Identify which cell holds the provided text, then report its [X, Y] central coordinate. 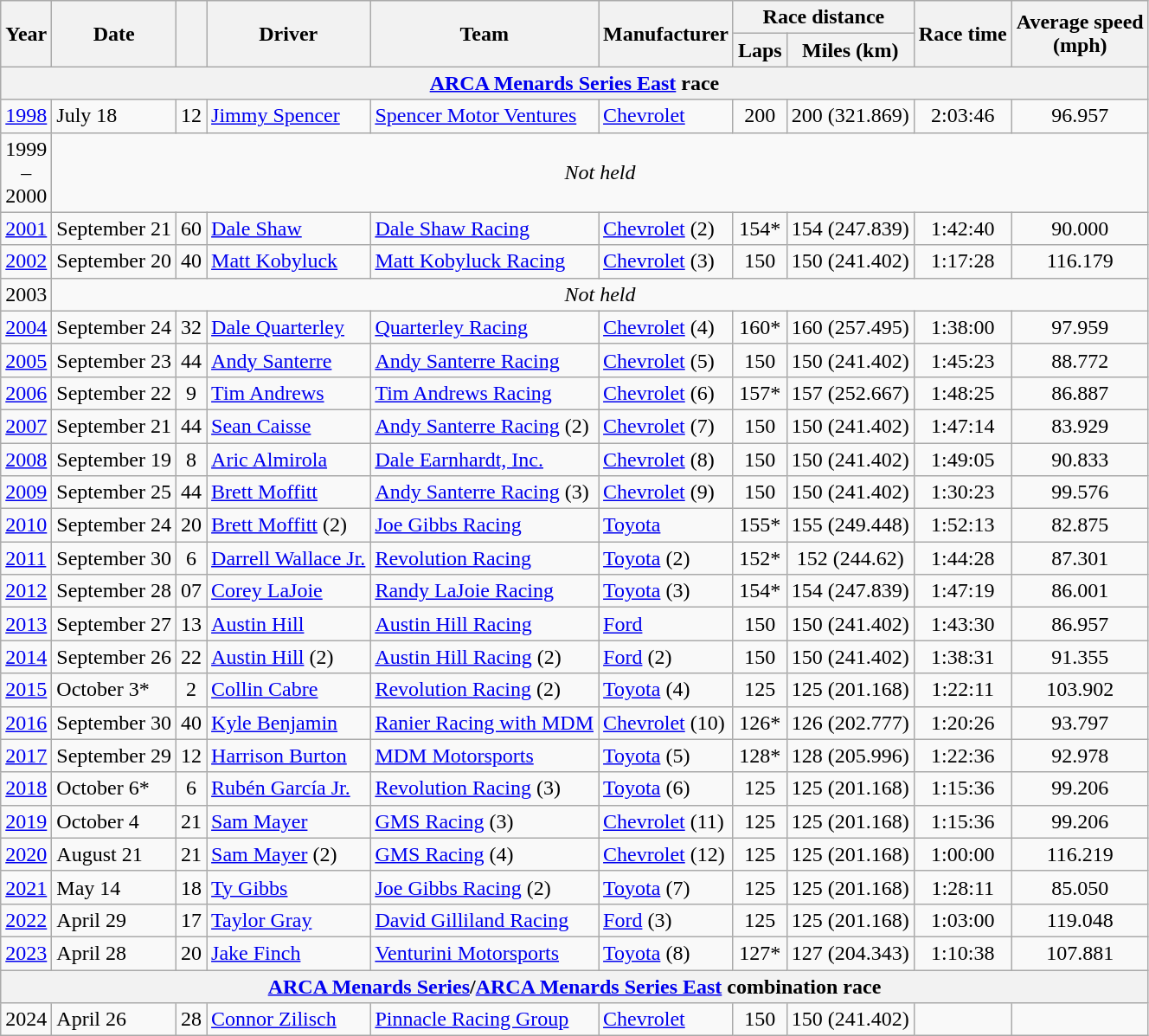
Sean Caisse [289, 426]
Chevrolet (5) [666, 360]
157 (252.667) [850, 393]
Pinnacle Racing Group [485, 1020]
Spencer Motor Ventures [485, 116]
90.833 [1080, 460]
Date [114, 34]
1:45:23 [962, 360]
Chevrolet (2) [666, 228]
1:52:13 [962, 525]
91.355 [1080, 657]
2003 [26, 294]
Manufacturer [666, 34]
86.887 [1080, 393]
Chevrolet (11) [666, 821]
August 21 [114, 854]
2010 [26, 525]
1:38:31 [962, 657]
Chevrolet (9) [666, 492]
Ranier Racing with MDM [485, 723]
Kyle Benjamin [289, 723]
MDM Motorsports [485, 756]
2004 [26, 327]
97.959 [1080, 327]
2005 [26, 360]
Venturini Motorsports [485, 953]
2023 [26, 953]
Dale Shaw [289, 228]
GMS Racing (4) [485, 854]
September 23 [114, 360]
Toyota (6) [666, 788]
92.978 [1080, 756]
Jake Finch [289, 953]
1:17:28 [962, 261]
Austin Hill Racing [485, 624]
8 [192, 460]
1:03:00 [962, 920]
Randy LaJoie Racing [485, 591]
22 [192, 657]
2011 [26, 558]
GMS Racing (3) [485, 821]
September 25 [114, 492]
155 (249.448) [850, 525]
2006 [26, 393]
Austin Hill (2) [289, 657]
Race distance [824, 17]
2008 [26, 460]
Miles (km) [850, 50]
1:22:36 [962, 756]
Aric Almirola [289, 460]
Austin Hill [289, 624]
07 [192, 591]
Matt Kobyluck Racing [485, 261]
Joe Gibbs Racing (2) [485, 887]
Chevrolet (4) [666, 327]
155* [760, 525]
Toyota (2) [666, 558]
107.881 [1080, 953]
90.000 [1080, 228]
Ford (3) [666, 920]
2001 [26, 228]
Joe Gibbs Racing [485, 525]
1998 [26, 116]
32 [192, 327]
Connor Zilisch [289, 1020]
Ford [666, 624]
Toyota [666, 525]
1:28:11 [962, 887]
116.219 [1080, 854]
60 [192, 228]
Driver [289, 34]
Andy Santerre Racing [485, 360]
2024 [26, 1020]
ARCA Menards Series/ARCA Menards Series East combination race [574, 986]
1:00:00 [962, 854]
David Gilliland Racing [485, 920]
Year [26, 34]
200 [760, 116]
157* [760, 393]
Chevrolet (10) [666, 723]
1:47:14 [962, 426]
ARCA Menards Series East race [574, 83]
1:47:19 [962, 591]
Revolution Racing [485, 558]
September 28 [114, 591]
September 19 [114, 460]
116.179 [1080, 261]
1:10:38 [962, 953]
1:38:00 [962, 327]
Taylor Gray [289, 920]
160* [760, 327]
2017 [26, 756]
160 (257.495) [850, 327]
Chevrolet (6) [666, 393]
2016 [26, 723]
Laps [760, 50]
1:49:05 [962, 460]
17 [192, 920]
October 4 [114, 821]
83.929 [1080, 426]
Dale Earnhardt, Inc. [485, 460]
126 (202.777) [850, 723]
Dale Quarterley [289, 327]
1:20:26 [962, 723]
September 29 [114, 756]
Average speed(mph) [1080, 34]
Toyota (4) [666, 690]
Andy Santerre Racing (2) [485, 426]
Dale Shaw Racing [485, 228]
126* [760, 723]
152* [760, 558]
1:44:28 [962, 558]
2015 [26, 690]
Chevrolet (7) [666, 426]
2021 [26, 887]
Revolution Racing (2) [485, 690]
82.875 [1080, 525]
Quarterley Racing [485, 327]
Sam Mayer (2) [289, 854]
Race time [962, 34]
Chevrolet (8) [666, 460]
Chevrolet (3) [666, 261]
Ty Gibbs [289, 887]
85.050 [1080, 887]
Jimmy Spencer [289, 116]
127* [760, 953]
Toyota (7) [666, 887]
Austin Hill Racing (2) [485, 657]
152 (244.62) [850, 558]
2022 [26, 920]
2012 [26, 591]
Toyota (5) [666, 756]
September 22 [114, 393]
1:48:25 [962, 393]
127 (204.343) [850, 953]
1:22:11 [962, 690]
128 (205.996) [850, 756]
April 29 [114, 920]
86.957 [1080, 624]
Andy Santerre Racing (3) [485, 492]
Chevrolet (12) [666, 854]
Brett Moffitt [289, 492]
Brett Moffitt (2) [289, 525]
Darrell Wallace Jr. [289, 558]
93.797 [1080, 723]
September 26 [114, 657]
87.301 [1080, 558]
July 18 [114, 116]
99.576 [1080, 492]
2014 [26, 657]
200 (321.869) [850, 116]
Rubén García Jr. [289, 788]
2020 [26, 854]
Tim Andrews Racing [485, 393]
Toyota (3) [666, 591]
2018 [26, 788]
2009 [26, 492]
Team [485, 34]
Collin Cabre [289, 690]
119.048 [1080, 920]
Sam Mayer [289, 821]
October 6* [114, 788]
103.902 [1080, 690]
Tim Andrews [289, 393]
9 [192, 393]
28 [192, 1020]
1:30:23 [962, 492]
86.001 [1080, 591]
September 27 [114, 624]
1:42:40 [962, 228]
88.772 [1080, 360]
May 14 [114, 887]
Matt Kobyluck [289, 261]
Revolution Racing (3) [485, 788]
2007 [26, 426]
2013 [26, 624]
96.957 [1080, 116]
April 26 [114, 1020]
Ford (2) [666, 657]
October 3* [114, 690]
2019 [26, 821]
Toyota (8) [666, 953]
April 28 [114, 953]
2:03:46 [962, 116]
1:43:30 [962, 624]
2 [192, 690]
1999–2000 [26, 172]
2002 [26, 261]
18 [192, 887]
128* [760, 756]
Corey LaJoie [289, 591]
September 20 [114, 261]
Harrison Burton [289, 756]
13 [192, 624]
Andy Santerre [289, 360]
